Scan for the cell matching the given text and deliver its (x, y) coordinate at center. 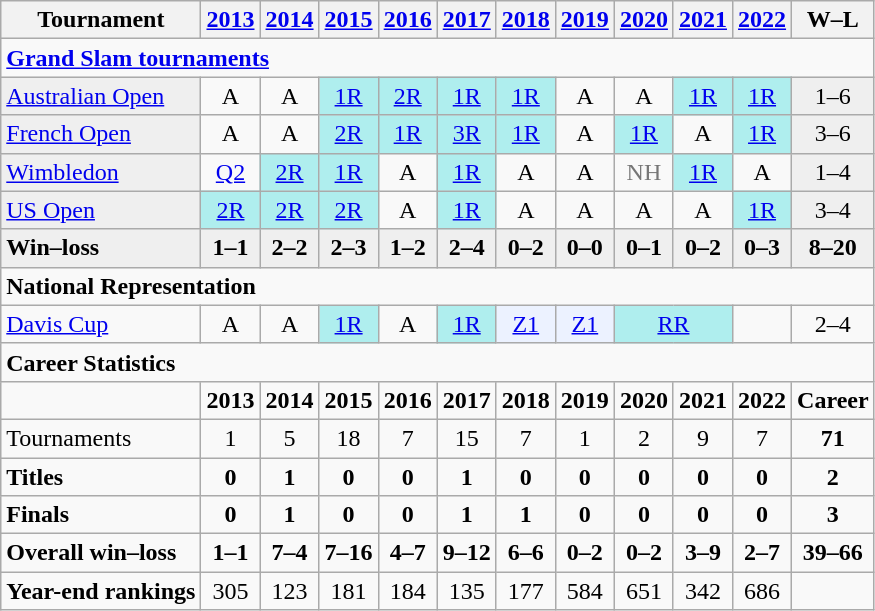
3R (466, 134)
Career Statistics (438, 362)
9–12 (466, 553)
584 (584, 591)
3 (834, 515)
0–3 (762, 248)
71 (834, 438)
Tournaments (101, 438)
French Open (101, 134)
Wimbledon (101, 172)
123 (290, 591)
39–66 (834, 553)
Davis Cup (101, 324)
181 (348, 591)
1–4 (834, 172)
3–9 (702, 553)
RR (673, 324)
1–2 (408, 248)
18 (348, 438)
15 (466, 438)
7–16 (348, 553)
2–7 (762, 553)
W–L (834, 20)
US Open (101, 210)
1–6 (834, 96)
135 (466, 591)
305 (230, 591)
2–3 (348, 248)
4–7 (408, 553)
2–2 (290, 248)
0–0 (584, 248)
Year-end rankings (101, 591)
6–6 (526, 553)
184 (408, 591)
NH (644, 172)
8–20 (834, 248)
651 (644, 591)
Career (834, 400)
National Representation (438, 286)
7–4 (290, 553)
Q2 (230, 172)
Tournament (101, 20)
0–1 (644, 248)
3–4 (834, 210)
5 (290, 438)
342 (702, 591)
3–6 (834, 134)
Win–loss (101, 248)
Finals (101, 515)
Australian Open (101, 96)
177 (526, 591)
Overall win–loss (101, 553)
Titles (101, 477)
686 (762, 591)
Grand Slam tournaments (438, 58)
9 (702, 438)
